Determine the [X, Y] coordinate at the center of the cell enclosing the given text.  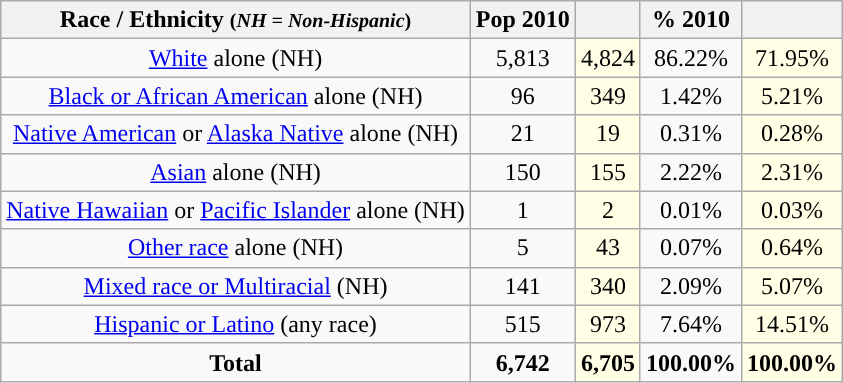
Mixed race or Multiracial (NH) [236, 286]
0.07% [690, 248]
% 2010 [690, 20]
Black or African American alone (NH) [236, 96]
Native American or Alaska Native alone (NH) [236, 134]
2 [608, 210]
1.42% [690, 96]
0.01% [690, 210]
21 [522, 134]
43 [608, 248]
Total [236, 362]
150 [522, 172]
973 [608, 324]
14.51% [792, 324]
6,742 [522, 362]
141 [522, 286]
71.95% [792, 58]
349 [608, 96]
Race / Ethnicity (NH = Non-Hispanic) [236, 20]
515 [522, 324]
4,824 [608, 58]
155 [608, 172]
Hispanic or Latino (any race) [236, 324]
1 [522, 210]
0.28% [792, 134]
Pop 2010 [522, 20]
5 [522, 248]
White alone (NH) [236, 58]
0.03% [792, 210]
0.31% [690, 134]
5.21% [792, 96]
96 [522, 96]
2.22% [690, 172]
2.31% [792, 172]
2.09% [690, 286]
340 [608, 286]
5,813 [522, 58]
Other race alone (NH) [236, 248]
5.07% [792, 286]
6,705 [608, 362]
7.64% [690, 324]
0.64% [792, 248]
86.22% [690, 58]
Native Hawaiian or Pacific Islander alone (NH) [236, 210]
Asian alone (NH) [236, 172]
19 [608, 134]
